Return the [x, y] coordinate for the center point of the cell that contains the specified text.  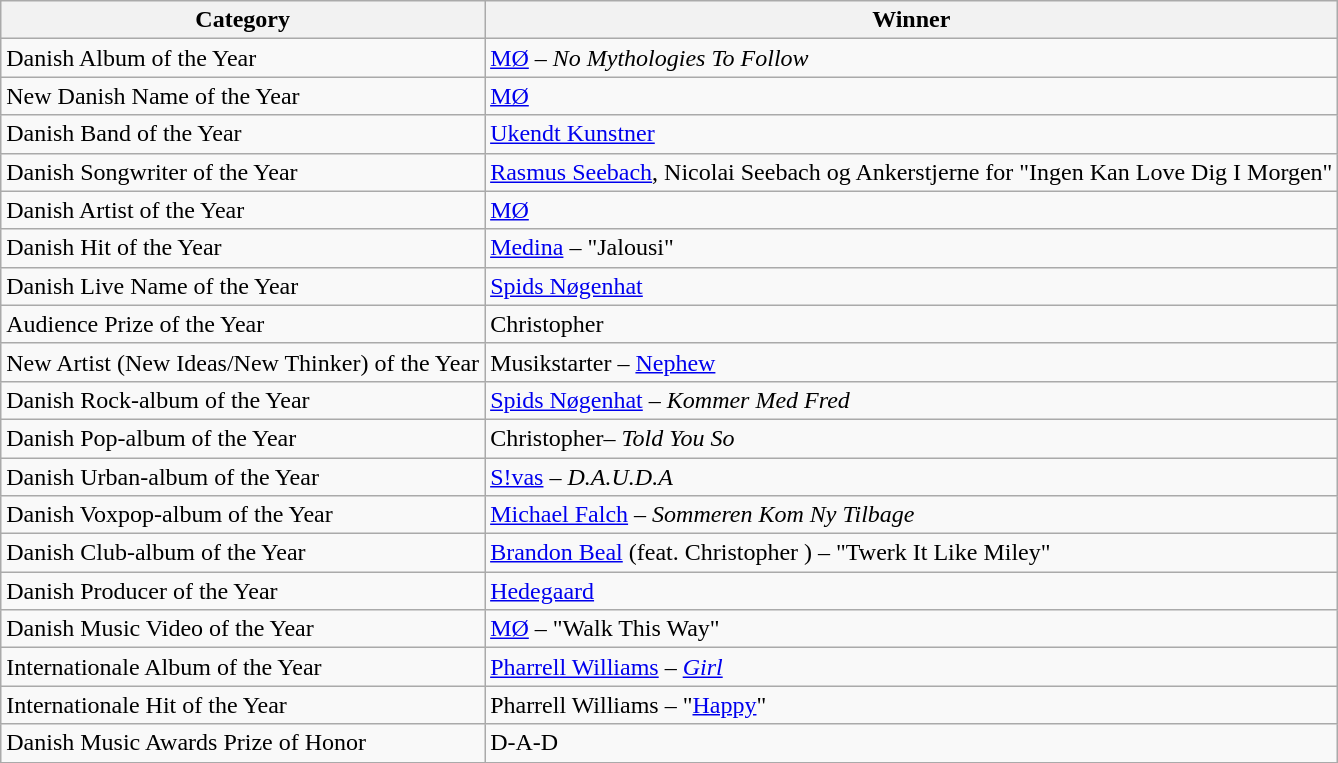
Category [243, 20]
Pharrell Williams – Girl [912, 667]
Internationale Album of the Year [243, 667]
Christopher– Told You So [912, 438]
Danish Live Name of the Year [243, 286]
New Artist (New Ideas/New Thinker) of the Year [243, 362]
Danish Artist of the Year [243, 210]
Danish Club-album of the Year [243, 553]
Michael Falch – Sommeren Kom Ny Tilbage [912, 515]
Audience Prize of the Year [243, 324]
Danish Producer of the Year [243, 591]
Ukendt Kunstner [912, 134]
Hedegaard [912, 591]
Danish Music Video of the Year [243, 629]
New Danish Name of the Year [243, 96]
Danish Band of the Year [243, 134]
Christopher [912, 324]
MØ – "Walk This Way" [912, 629]
Danish Pop-album of the Year [243, 438]
Winner [912, 20]
Internationale Hit of the Year [243, 705]
Danish Hit of the Year [243, 248]
Spids Nøgenhat [912, 286]
S!vas – D.A.U.D.A [912, 477]
Danish Music Awards Prize of Honor [243, 743]
Danish Rock-album of the Year [243, 400]
Danish Urban-album of the Year [243, 477]
Brandon Beal (feat. Christopher ) – "Twerk It Like Miley" [912, 553]
Medina – "Jalousi" [912, 248]
Spids Nøgenhat – Kommer Med Fred [912, 400]
D-A-D [912, 743]
MØ – No Mythologies To Follow [912, 58]
Danish Album of the Year [243, 58]
Danish Voxpop-album of the Year [243, 515]
Musikstarter – Nephew [912, 362]
Pharrell Williams – "Happy" [912, 705]
Danish Songwriter of the Year [243, 172]
Rasmus Seebach, Nicolai Seebach og Ankerstjerne for "Ingen Kan Love Dig I Morgen" [912, 172]
